For the text-containing cell, return its midpoint in (X, Y) coordinate format. 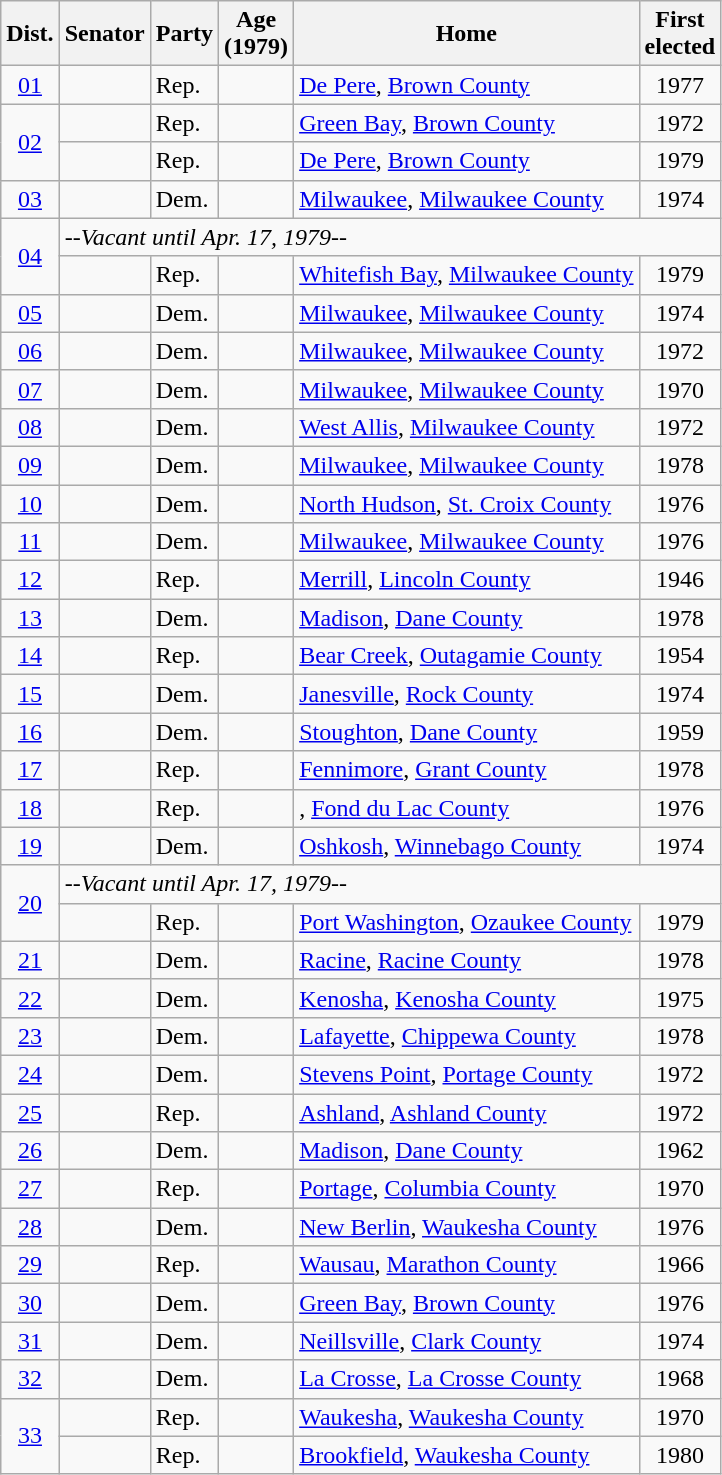
Whitefish Bay, Milwaukee County (466, 275)
01 (30, 85)
02 (30, 142)
Bear Creek, Outagamie County (466, 656)
Party (184, 34)
05 (30, 313)
29 (30, 1265)
Age(1979) (256, 34)
19 (30, 846)
Ashland, Ashland County (466, 1113)
Merrill, Lincoln County (466, 580)
14 (30, 656)
06 (30, 351)
Waukesha, Waukesha County (466, 1417)
Port Washington, Ozaukee County (466, 922)
Senator (104, 34)
11 (30, 542)
17 (30, 770)
Kenosha, Kenosha County (466, 998)
Fennimore, Grant County (466, 770)
33 (30, 1436)
23 (30, 1036)
Stevens Point, Portage County (466, 1074)
22 (30, 998)
Home (466, 34)
Oshkosh, Winnebago County (466, 846)
North Hudson, St. Croix County (466, 503)
28 (30, 1227)
13 (30, 618)
1968 (680, 1379)
15 (30, 694)
1959 (680, 732)
Firstelected (680, 34)
1975 (680, 998)
24 (30, 1074)
12 (30, 580)
1946 (680, 580)
Janesville, Rock County (466, 694)
Portage, Columbia County (466, 1189)
25 (30, 1113)
27 (30, 1189)
10 (30, 503)
Lafayette, Chippewa County (466, 1036)
Stoughton, Dane County (466, 732)
21 (30, 960)
Wausau, Marathon County (466, 1265)
1962 (680, 1151)
20 (30, 903)
32 (30, 1379)
30 (30, 1303)
16 (30, 732)
26 (30, 1151)
18 (30, 808)
Dist. (30, 34)
1954 (680, 656)
04 (30, 256)
Racine, Racine County (466, 960)
1980 (680, 1455)
, Fond du Lac County (466, 808)
31 (30, 1341)
1966 (680, 1265)
Neillsville, Clark County (466, 1341)
West Allis, Milwaukee County (466, 427)
03 (30, 199)
1977 (680, 85)
09 (30, 465)
08 (30, 427)
La Crosse, La Crosse County (466, 1379)
New Berlin, Waukesha County (466, 1227)
07 (30, 389)
Brookfield, Waukesha County (466, 1455)
